Output the [X, Y] coordinate of the center of the cell containing the given text.  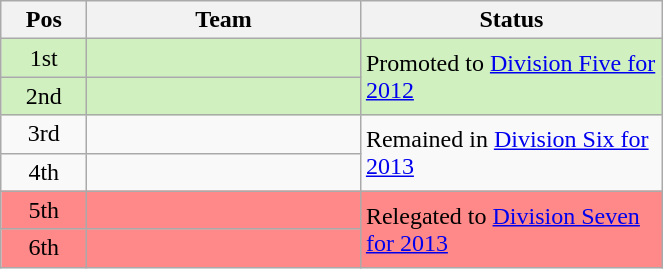
Relegated to Division Seven for 2013 [511, 229]
6th [44, 248]
3rd [44, 134]
Remained in Division Six for 2013 [511, 153]
Status [511, 20]
Promoted to Division Five for 2012 [511, 77]
5th [44, 210]
Pos [44, 20]
Team [224, 20]
1st [44, 58]
4th [44, 172]
2nd [44, 96]
